Return the (X, Y) coordinate for the center point of the cell that contains the specified text.  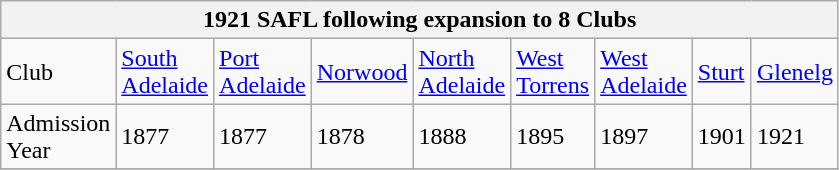
1901 (722, 136)
1895 (553, 136)
South Adelaide (165, 72)
Norwood (362, 72)
Sturt (722, 72)
Glenelg (794, 72)
AdmissionYear (58, 136)
1921 (794, 136)
Club (58, 72)
North Adelaide (462, 72)
1878 (362, 136)
Port Adelaide (263, 72)
West Torrens (553, 72)
1888 (462, 136)
West Adelaide (644, 72)
1897 (644, 136)
1921 SAFL following expansion to 8 Clubs (420, 20)
